For the text-containing cell, return its midpoint in (x, y) coordinate format. 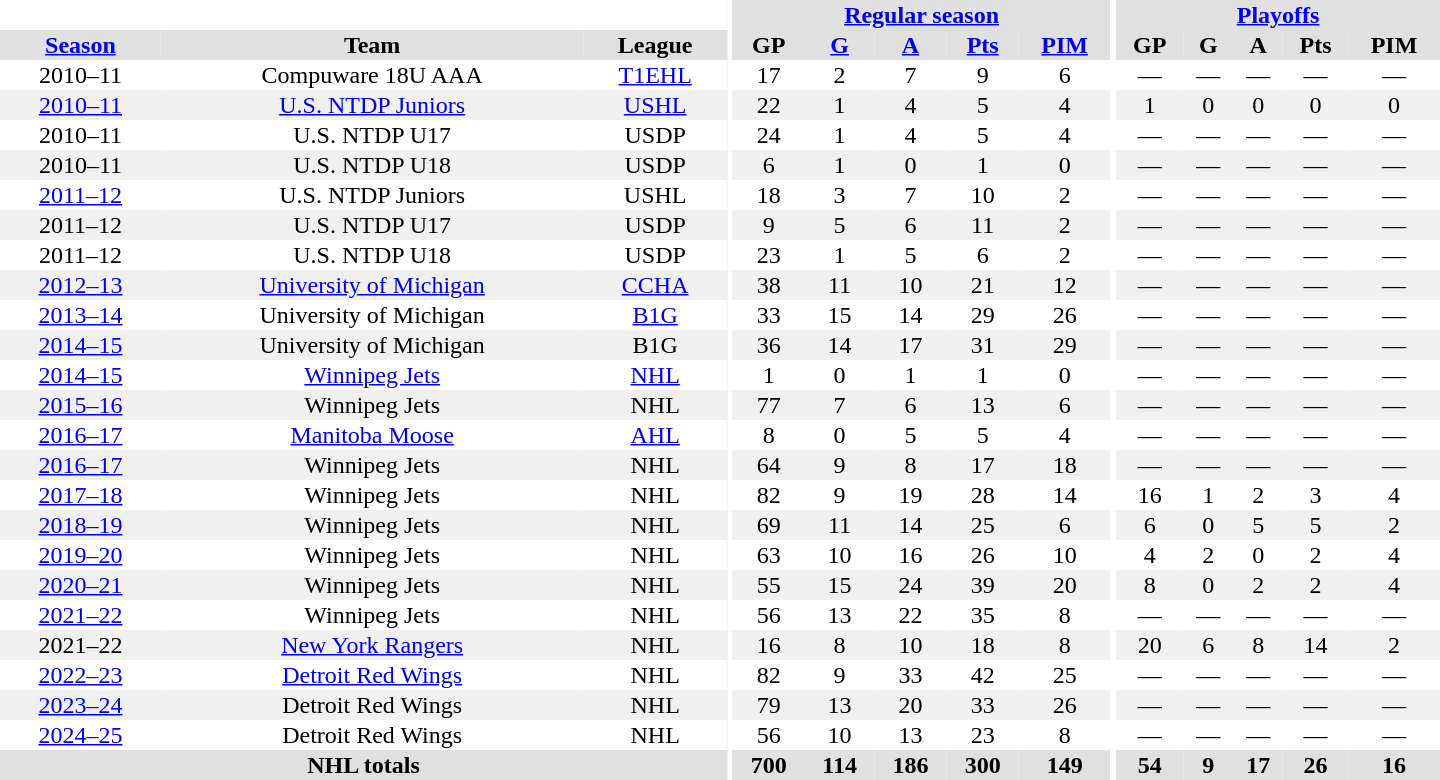
300 (983, 765)
700 (769, 765)
19 (910, 495)
2024–25 (80, 735)
2019–20 (80, 555)
NHL totals (364, 765)
2017–18 (80, 495)
42 (983, 675)
Manitoba Moose (372, 435)
League (655, 45)
55 (769, 585)
12 (1065, 285)
CCHA (655, 285)
54 (1150, 765)
31 (983, 345)
2018–19 (80, 525)
2020–21 (80, 585)
63 (769, 555)
Playoffs (1278, 15)
T1EHL (655, 75)
35 (983, 615)
36 (769, 345)
2023–24 (80, 705)
Season (80, 45)
21 (983, 285)
AHL (655, 435)
79 (769, 705)
69 (769, 525)
New York Rangers (372, 645)
Regular season (922, 15)
Compuware 18U AAA (372, 75)
77 (769, 405)
39 (983, 585)
2013–14 (80, 315)
2015–16 (80, 405)
2022–23 (80, 675)
114 (840, 765)
38 (769, 285)
149 (1065, 765)
2012–13 (80, 285)
Team (372, 45)
186 (910, 765)
64 (769, 465)
28 (983, 495)
